Output the (x, y) coordinate of the center of the cell containing the given text.  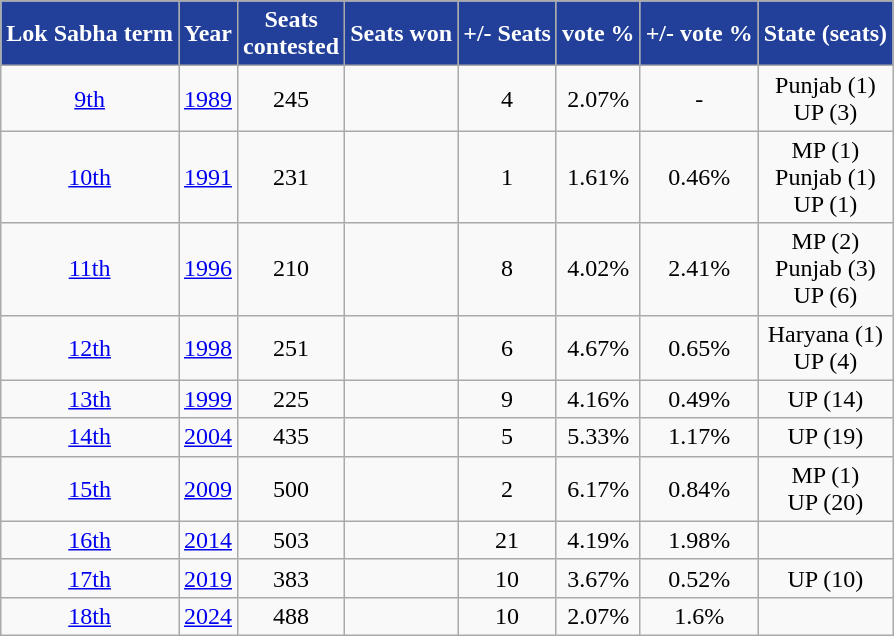
500 (292, 488)
2.41% (699, 269)
- (699, 98)
Punjab (1)UP (3) (825, 98)
4.19% (598, 540)
4.02% (598, 269)
17th (90, 578)
15th (90, 488)
383 (292, 578)
9 (508, 399)
18th (90, 616)
0.65% (699, 348)
245 (292, 98)
488 (292, 616)
UP (10) (825, 578)
5 (508, 437)
1998 (208, 348)
8 (508, 269)
3.67% (598, 578)
2024 (208, 616)
231 (292, 177)
1.6% (699, 616)
4.67% (598, 348)
2004 (208, 437)
12th (90, 348)
Year (208, 34)
1999 (208, 399)
+/- vote % (699, 34)
6 (508, 348)
210 (292, 269)
16th (90, 540)
9th (90, 98)
251 (292, 348)
+/- Seats (508, 34)
State (seats) (825, 34)
225 (292, 399)
2019 (208, 578)
1.61% (598, 177)
1991 (208, 177)
Lok Sabha term (90, 34)
4 (508, 98)
4.16% (598, 399)
MP (1)Punjab (1)UP (1) (825, 177)
14th (90, 437)
1.98% (699, 540)
1989 (208, 98)
1.17% (699, 437)
0.49% (699, 399)
2014 (208, 540)
0.84% (699, 488)
vote % (598, 34)
Haryana (1)UP (4) (825, 348)
Seats won (402, 34)
503 (292, 540)
0.52% (699, 578)
UP (14) (825, 399)
1996 (208, 269)
5.33% (598, 437)
13th (90, 399)
6.17% (598, 488)
0.46% (699, 177)
10th (90, 177)
1 (508, 177)
MP (1)UP (20) (825, 488)
Seatscontested (292, 34)
2009 (208, 488)
MP (2)Punjab (3)UP (6) (825, 269)
11th (90, 269)
UP (19) (825, 437)
2 (508, 488)
21 (508, 540)
435 (292, 437)
